From the cell containing the given text, extract its center point as [X, Y] coordinate. 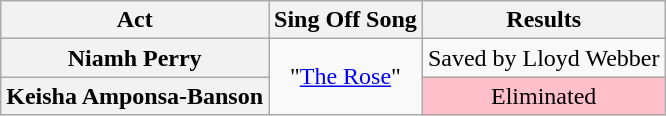
Sing Off Song [346, 20]
Niamh Perry [135, 58]
Eliminated [544, 96]
Act [135, 20]
Keisha Amponsa-Banson [135, 96]
Saved by Lloyd Webber [544, 58]
"The Rose" [346, 77]
Results [544, 20]
